Capture the cell that displays the provided text and extract its (X, Y) central coordinate. 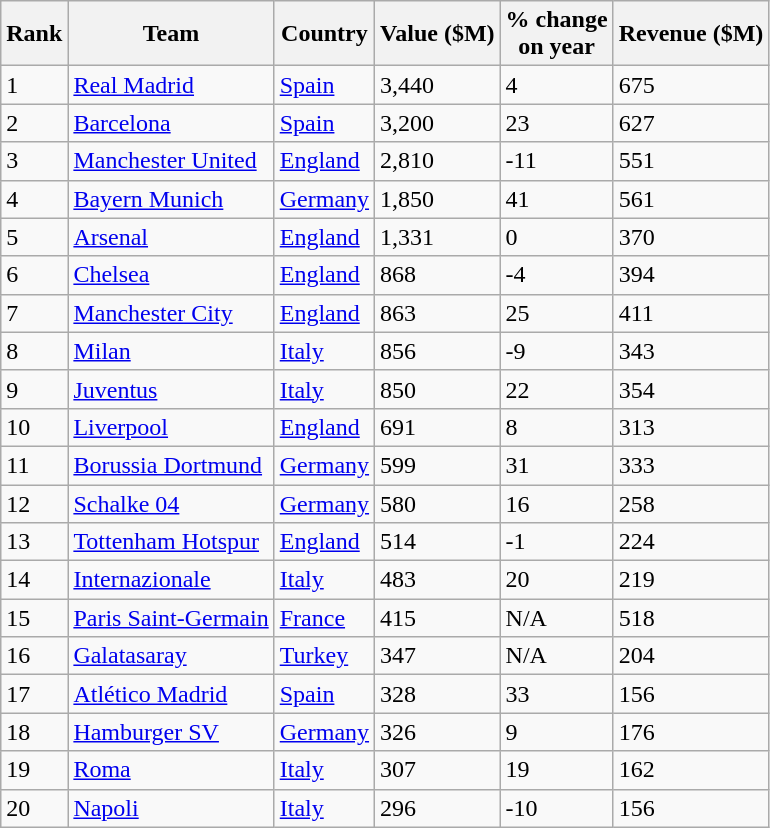
483 (438, 580)
599 (438, 465)
Schalke 04 (171, 503)
6 (34, 275)
313 (691, 427)
204 (691, 656)
Real Madrid (171, 85)
370 (691, 237)
-4 (556, 275)
Rank (34, 34)
-10 (556, 808)
Value ($M) (438, 34)
17 (34, 694)
Manchester United (171, 161)
Country (324, 34)
2 (34, 123)
411 (691, 313)
Tottenham Hotspur (171, 542)
Team (171, 34)
394 (691, 275)
Hamburger SV (171, 732)
Chelsea (171, 275)
Arsenal (171, 237)
23 (556, 123)
Bayern Munich (171, 199)
Roma (171, 770)
856 (438, 351)
1,850 (438, 199)
-9 (556, 351)
Revenue ($M) (691, 34)
Borussia Dortmund (171, 465)
850 (438, 389)
Milan (171, 351)
3 (34, 161)
328 (438, 694)
176 (691, 732)
518 (691, 618)
162 (691, 770)
Internazionale (171, 580)
France (324, 618)
Turkey (324, 656)
Juventus (171, 389)
-11 (556, 161)
863 (438, 313)
296 (438, 808)
11 (34, 465)
258 (691, 503)
675 (691, 85)
1 (34, 85)
Paris Saint-Germain (171, 618)
691 (438, 427)
580 (438, 503)
10 (34, 427)
% changeon year (556, 34)
Liverpool (171, 427)
2,810 (438, 161)
14 (34, 580)
224 (691, 542)
Manchester City (171, 313)
5 (34, 237)
18 (34, 732)
Galatasaray (171, 656)
-1 (556, 542)
3,440 (438, 85)
333 (691, 465)
551 (691, 161)
307 (438, 770)
15 (34, 618)
41 (556, 199)
219 (691, 580)
347 (438, 656)
13 (34, 542)
31 (556, 465)
343 (691, 351)
868 (438, 275)
12 (34, 503)
326 (438, 732)
Barcelona (171, 123)
3,200 (438, 123)
627 (691, 123)
Napoli (171, 808)
415 (438, 618)
561 (691, 199)
7 (34, 313)
Atlético Madrid (171, 694)
25 (556, 313)
33 (556, 694)
354 (691, 389)
1,331 (438, 237)
22 (556, 389)
514 (438, 542)
0 (556, 237)
